Pinpoint the cell where the given text exists, returning its (x, y) midpoint coordinate. 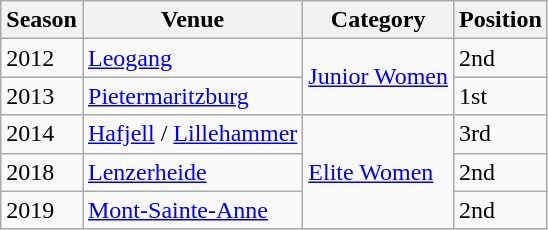
Elite Women (378, 172)
2012 (42, 58)
2018 (42, 172)
Season (42, 20)
Venue (192, 20)
2014 (42, 134)
Pietermaritzburg (192, 96)
2013 (42, 96)
Lenzerheide (192, 172)
3rd (501, 134)
Category (378, 20)
Junior Women (378, 77)
Mont-Sainte-Anne (192, 210)
Hafjell / Lillehammer (192, 134)
2019 (42, 210)
1st (501, 96)
Leogang (192, 58)
Position (501, 20)
